Locate the cell with the specified text and output its [X, Y] center coordinate. 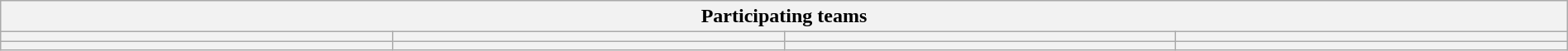
Participating teams [784, 16]
